Extract the (X, Y) coordinate from the center of the cell holding the provided text.  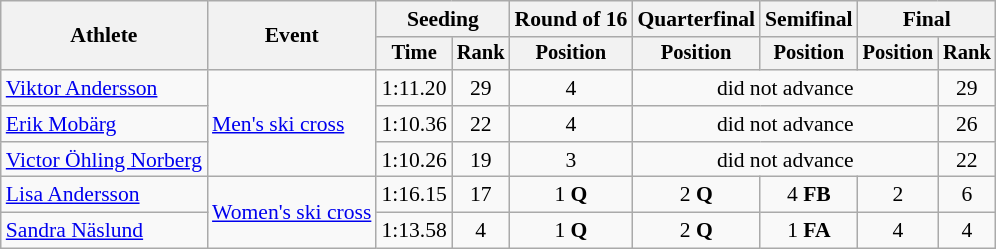
1 FA (809, 231)
17 (481, 195)
Round of 16 (570, 19)
1:16.15 (414, 195)
Athlete (104, 36)
4 FB (809, 195)
19 (481, 160)
1:11.20 (414, 88)
Sandra Näslund (104, 231)
Men's ski cross (292, 124)
Viktor Andersson (104, 88)
26 (967, 124)
1:13.58 (414, 231)
6 (967, 195)
Lisa Andersson (104, 195)
Final (927, 19)
1:10.26 (414, 160)
Time (414, 54)
Seeding (442, 19)
Erik Mobärg (104, 124)
Event (292, 36)
Semifinal (809, 19)
1:10.36 (414, 124)
2 (898, 195)
Women's ski cross (292, 212)
3 (570, 160)
Quarterfinal (696, 19)
Victor Öhling Norberg (104, 160)
